For the text-containing cell, return its midpoint in (x, y) coordinate format. 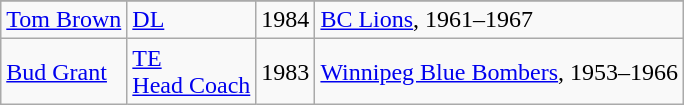
Winnipeg Blue Bombers, 1953–1966 (500, 72)
Tom Brown (64, 20)
DL (192, 20)
Bud Grant (64, 72)
TEHead Coach (192, 72)
BC Lions, 1961–1967 (500, 20)
1983 (286, 72)
1984 (286, 20)
